For the text-containing cell, return its midpoint in (X, Y) coordinate format. 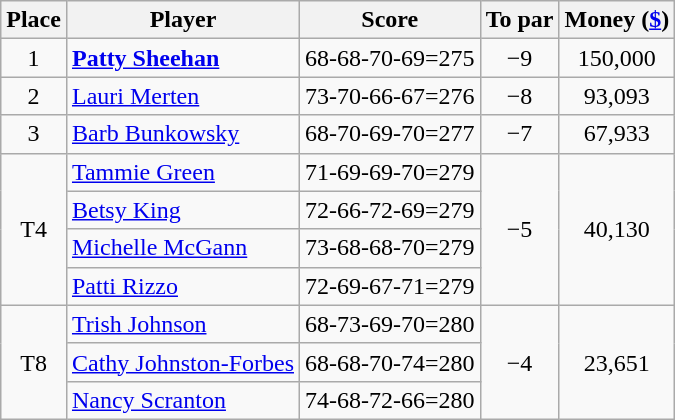
−7 (520, 134)
74-68-72-66=280 (390, 400)
23,651 (617, 362)
40,130 (617, 229)
73-68-68-70=279 (390, 248)
Tammie Green (182, 172)
Patty Sheehan (182, 58)
T4 (34, 229)
Patti Rizzo (182, 286)
3 (34, 134)
−8 (520, 96)
68-68-70-69=275 (390, 58)
Lauri Merten (182, 96)
Cathy Johnston-Forbes (182, 362)
Score (390, 20)
Place (34, 20)
68-73-69-70=280 (390, 324)
Trish Johnson (182, 324)
Betsy King (182, 210)
T8 (34, 362)
72-66-72-69=279 (390, 210)
Money ($) (617, 20)
−5 (520, 229)
71-69-69-70=279 (390, 172)
93,093 (617, 96)
Player (182, 20)
68-70-69-70=277 (390, 134)
2 (34, 96)
1 (34, 58)
−4 (520, 362)
Nancy Scranton (182, 400)
150,000 (617, 58)
68-68-70-74=280 (390, 362)
72-69-67-71=279 (390, 286)
73-70-66-67=276 (390, 96)
Barb Bunkowsky (182, 134)
To par (520, 20)
−9 (520, 58)
67,933 (617, 134)
Michelle McGann (182, 248)
